Locate the cell with the specified text and output its (X, Y) center coordinate. 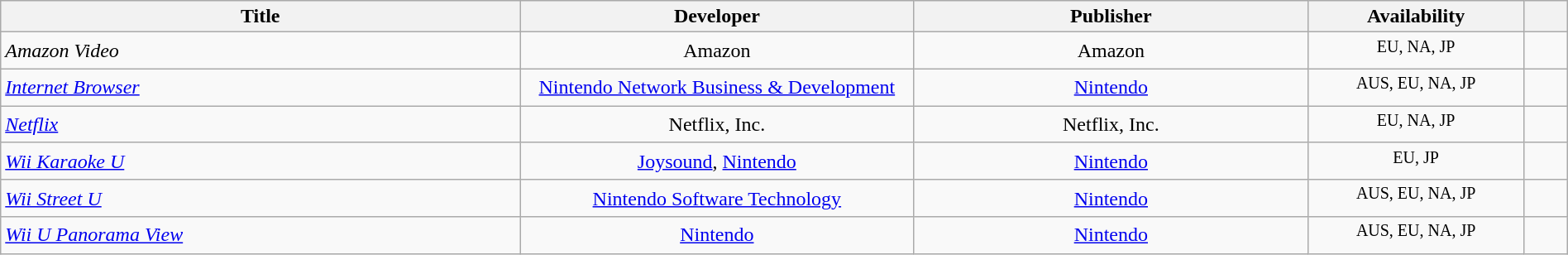
Wii Street U (261, 199)
Nintendo Network Business & Development (717, 88)
Netflix (261, 124)
Developer (717, 17)
Amazon Video (261, 51)
Availability (1416, 17)
Wii U Panorama View (261, 235)
Internet Browser (261, 88)
EU, JP (1416, 161)
Publisher (1111, 17)
Nintendo Software Technology (717, 199)
Wii Karaoke U (261, 161)
Joysound, Nintendo (717, 161)
Title (261, 17)
